Detect which cell encompasses the target text, then output its (x, y) center coordinate. 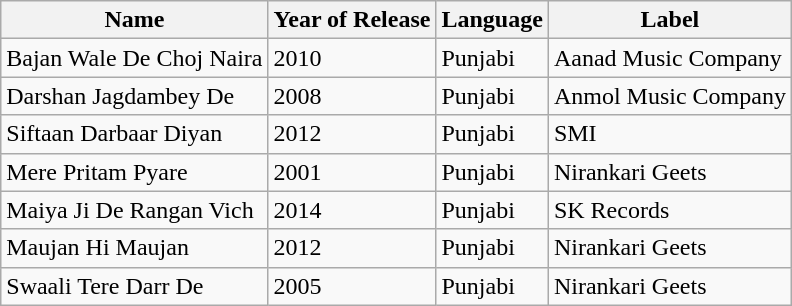
2008 (352, 96)
Language (492, 20)
Swaali Tere Darr De (134, 286)
2010 (352, 58)
2014 (352, 210)
2001 (352, 172)
Label (670, 20)
SK Records (670, 210)
Year of Release (352, 20)
Darshan Jagdambey De (134, 96)
2005 (352, 286)
Mere Pritam Pyare (134, 172)
Name (134, 20)
Bajan Wale De Choj Naira (134, 58)
Maiya Ji De Rangan Vich (134, 210)
SMI (670, 134)
Aanad Music Company (670, 58)
Maujan Hi Maujan (134, 248)
Siftaan Darbaar Diyan (134, 134)
Anmol Music Company (670, 96)
